For the text-containing cell, return its midpoint in [x, y] coordinate format. 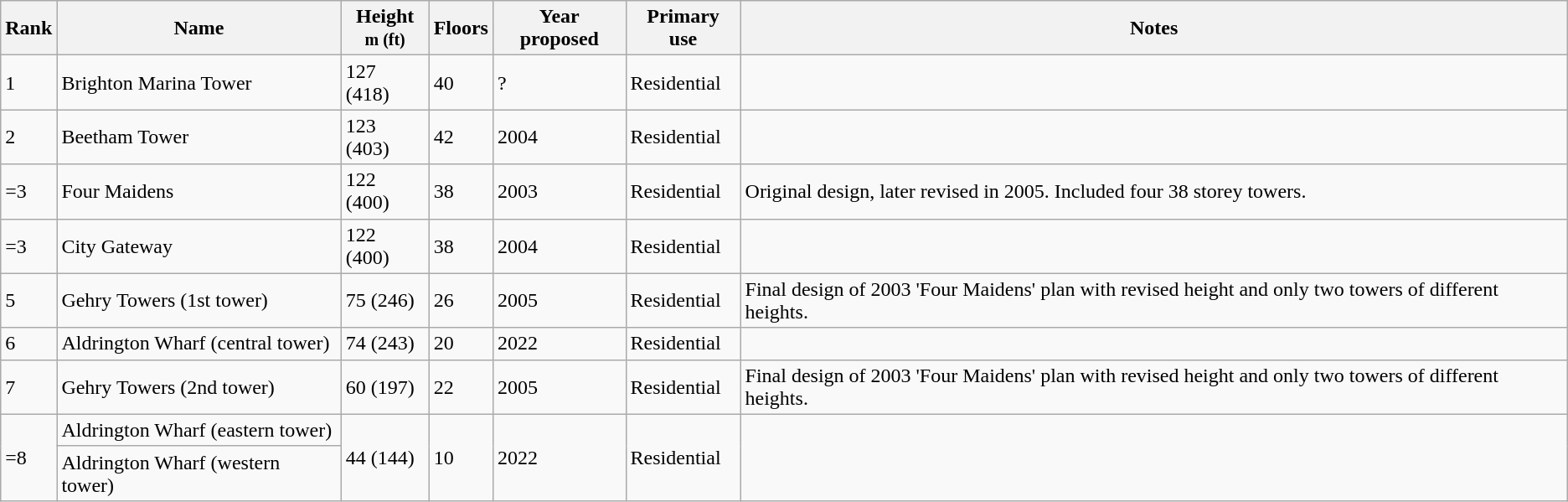
Four Maidens [199, 191]
74 (243) [385, 344]
6 [28, 344]
123 (403) [385, 137]
? [560, 82]
Heightm (ft) [385, 28]
7 [28, 387]
40 [461, 82]
44 (144) [385, 458]
Brighton Marina Tower [199, 82]
Rank [28, 28]
City Gateway [199, 246]
10 [461, 458]
Gehry Towers (1st tower) [199, 300]
2003 [560, 191]
42 [461, 137]
Original design, later revised in 2005. Included four 38 storey towers. [1154, 191]
Name [199, 28]
Aldrington Wharf (western tower) [199, 473]
Year proposed [560, 28]
20 [461, 344]
60 (197) [385, 387]
Beetham Tower [199, 137]
2 [28, 137]
Aldrington Wharf (eastern tower) [199, 430]
1 [28, 82]
Notes [1154, 28]
Floors [461, 28]
5 [28, 300]
=8 [28, 458]
Primary use [683, 28]
Gehry Towers (2nd tower) [199, 387]
26 [461, 300]
75 (246) [385, 300]
127 (418) [385, 82]
Aldrington Wharf (central tower) [199, 344]
22 [461, 387]
